Return [x, y] of the center of cell containing provided text 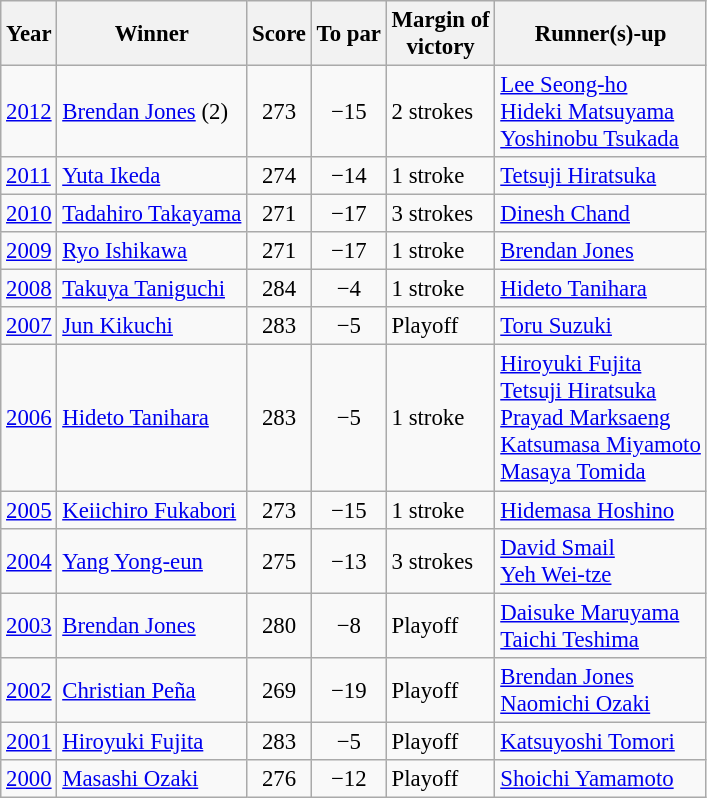
2002 [29, 690]
Dinesh Chand [600, 214]
2005 [29, 510]
276 [280, 779]
Christian Peña [152, 690]
−13 [348, 560]
2001 [29, 741]
Margin ofvictory [440, 34]
Yuta Ikeda [152, 176]
Score [280, 34]
274 [280, 176]
284 [280, 289]
269 [280, 690]
Yang Yong-eun [152, 560]
Lee Seong-ho Hideki Matsuyama Yoshinobu Tsukada [600, 112]
2003 [29, 626]
David Smail Yeh Wei-tze [600, 560]
To par [348, 34]
Katsuyoshi Tomori [600, 741]
Tadahiro Takayama [152, 214]
Daisuke Maruyama Taichi Teshima [600, 626]
Keiichiro Fukabori [152, 510]
280 [280, 626]
Hidemasa Hoshino [600, 510]
Toru Suzuki [600, 327]
2009 [29, 251]
−19 [348, 690]
Masashi Ozaki [152, 779]
2000 [29, 779]
Winner [152, 34]
2007 [29, 327]
Ryo Ishikawa [152, 251]
2008 [29, 289]
Hiroyuki Fujita [152, 741]
Brendan Jones (2) [152, 112]
−4 [348, 289]
−8 [348, 626]
2006 [29, 418]
Shoichi Yamamoto [600, 779]
2011 [29, 176]
Takuya Taniguchi [152, 289]
Brendan Jones Naomichi Ozaki [600, 690]
2012 [29, 112]
Hiroyuki Fujita Tetsuji Hiratsuka Prayad Marksaeng Katsumasa Miyamoto Masaya Tomida [600, 418]
Jun Kikuchi [152, 327]
275 [280, 560]
Runner(s)-up [600, 34]
2010 [29, 214]
Year [29, 34]
2 strokes [440, 112]
−12 [348, 779]
−14 [348, 176]
Tetsuji Hiratsuka [600, 176]
2004 [29, 560]
